Identify which cell holds the provided text, then report its [x, y] central coordinate. 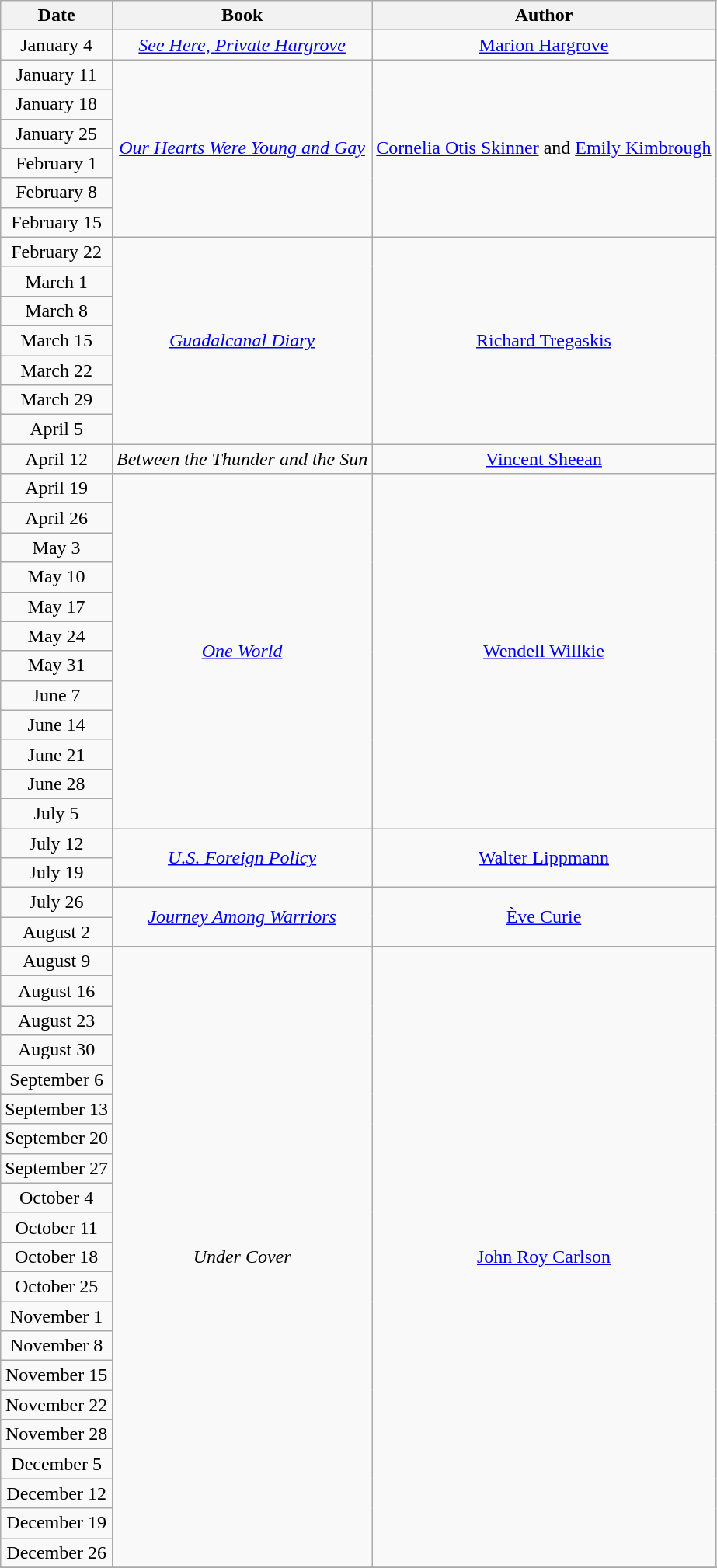
November 28 [57, 1434]
November 22 [57, 1405]
July 26 [57, 902]
Cornelia Otis Skinner and Emily Kimbrough [544, 148]
Richard Tregaskis [544, 340]
June 21 [57, 754]
Vincent Sheean [544, 459]
Marion Hargrove [544, 45]
July 19 [57, 873]
February 22 [57, 252]
March 15 [57, 340]
See Here, Private Hargrove [242, 45]
One World [242, 651]
February 8 [57, 193]
July 5 [57, 813]
August 30 [57, 1050]
May 31 [57, 666]
December 26 [57, 1552]
November 1 [57, 1316]
August 16 [57, 991]
June 7 [57, 695]
December 5 [57, 1464]
Book [242, 16]
April 19 [57, 488]
August 2 [57, 932]
October 25 [57, 1286]
March 29 [57, 400]
April 12 [57, 459]
Ève Curie [544, 917]
January 11 [57, 75]
Journey Among Warriors [242, 917]
January 25 [57, 134]
September 13 [57, 1109]
February 15 [57, 222]
May 17 [57, 607]
Date [57, 16]
Wendell Willkie [544, 651]
February 1 [57, 163]
November 15 [57, 1375]
September 6 [57, 1080]
November 8 [57, 1346]
March 1 [57, 281]
October 11 [57, 1227]
Under Cover [242, 1257]
September 27 [57, 1168]
December 12 [57, 1493]
June 14 [57, 725]
March 22 [57, 370]
October 4 [57, 1198]
September 20 [57, 1139]
May 24 [57, 636]
April 26 [57, 518]
John Roy Carlson [544, 1257]
U.S. Foreign Policy [242, 857]
June 28 [57, 784]
July 12 [57, 843]
Guadalcanal Diary [242, 340]
Our Hearts Were Young and Gay [242, 148]
May 10 [57, 577]
August 9 [57, 961]
October 18 [57, 1257]
Walter Lippmann [544, 857]
Between the Thunder and the Sun [242, 459]
August 23 [57, 1020]
January 18 [57, 104]
March 8 [57, 311]
April 5 [57, 429]
January 4 [57, 45]
December 19 [57, 1523]
May 3 [57, 548]
Author [544, 16]
